Locate the cell with the specified text and output its [x, y] center coordinate. 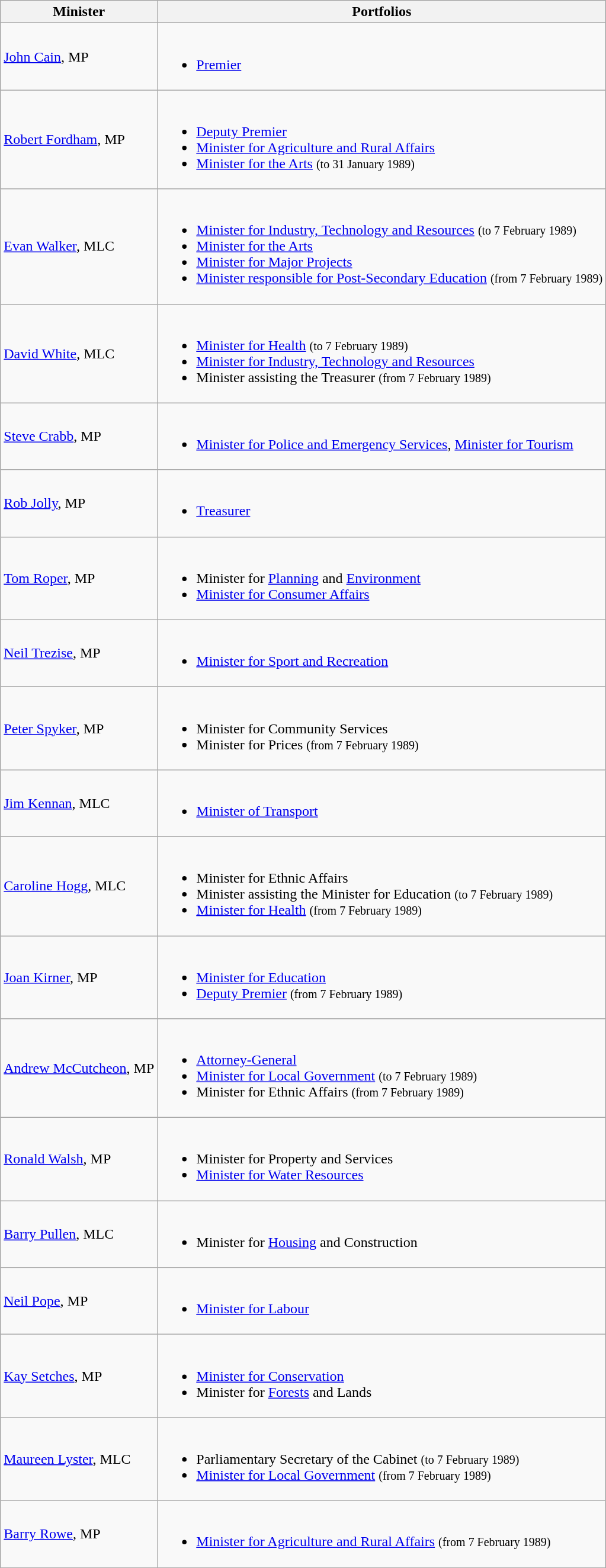
Maureen Lyster, MLC [79, 1459]
David White, MLC [79, 353]
Minister for Agriculture and Rural Affairs (from 7 February 1989) [381, 1534]
Evan Walker, MLC [79, 246]
Kay Setches, MP [79, 1376]
Minister for Labour [381, 1301]
John Cain, MP [79, 57]
Andrew McCutcheon, MP [79, 1069]
Caroline Hogg, MLC [79, 886]
Tom Roper, MP [79, 578]
Minister for Community ServicesMinister for Prices (from 7 February 1989) [381, 728]
Minister for Housing and Construction [381, 1234]
Steve Crabb, MP [79, 436]
Jim Kennan, MLC [79, 803]
Minister for Planning and EnvironmentMinister for Consumer Affairs [381, 578]
Minister for ConservationMinister for Forests and Lands [381, 1376]
Robert Fordham, MP [79, 140]
Joan Kirner, MP [79, 977]
Neil Pope, MP [79, 1301]
Minister for Property and ServicesMinister for Water Resources [381, 1159]
Barry Rowe, MP [79, 1534]
Barry Pullen, MLC [79, 1234]
Minister for Police and Emergency Services, Minister for Tourism [381, 436]
Ronald Walsh, MP [79, 1159]
Treasurer [381, 504]
Minister for EducationDeputy Premier (from 7 February 1989) [381, 977]
Deputy PremierMinister for Agriculture and Rural AffairsMinister for the Arts (to 31 January 1989) [381, 140]
Neil Trezise, MP [79, 653]
Parliamentary Secretary of the Cabinet (to 7 February 1989)Minister for Local Government (from 7 February 1989) [381, 1459]
Portfolios [381, 12]
Rob Jolly, MP [79, 504]
Attorney-GeneralMinister for Local Government (to 7 February 1989)Minister for Ethnic Affairs (from 7 February 1989) [381, 1069]
Minister of Transport [381, 803]
Minister for Ethnic AffairsMinister assisting the Minister for Education (to 7 February 1989)Minister for Health (from 7 February 1989) [381, 886]
Minister [79, 12]
Premier [381, 57]
Minister for Sport and Recreation [381, 653]
Peter Spyker, MP [79, 728]
Minister for Health (to 7 February 1989)Minister for Industry, Technology and ResourcesMinister assisting the Treasurer (from 7 February 1989) [381, 353]
